For the text-containing cell, return its midpoint in (x, y) coordinate format. 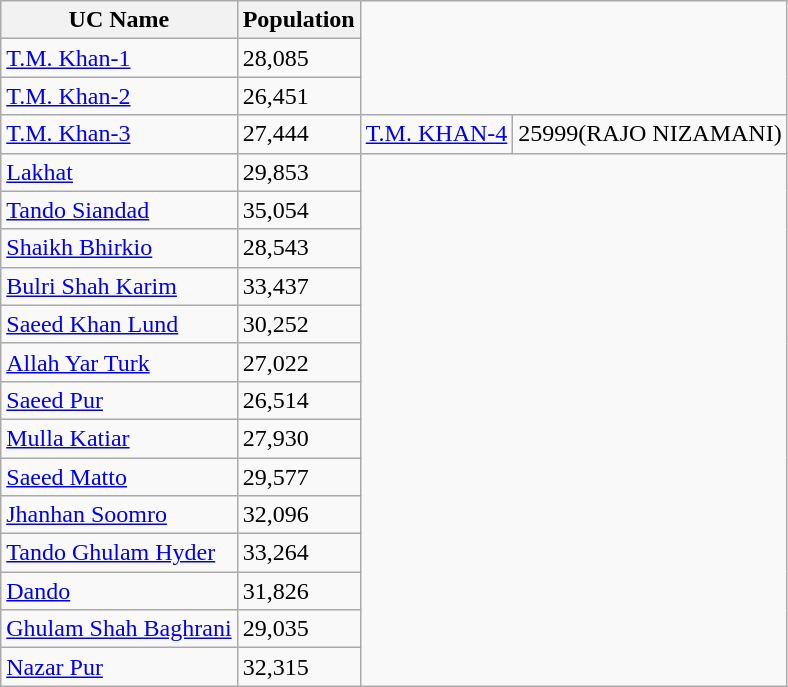
27,930 (298, 438)
Dando (119, 591)
Tando Ghulam Hyder (119, 553)
29,853 (298, 172)
33,264 (298, 553)
T.M. KHAN-4 (436, 134)
Nazar Pur (119, 667)
Allah Yar Turk (119, 362)
27,022 (298, 362)
T.M. Khan-2 (119, 96)
T.M. Khan-3 (119, 134)
Mulla Katiar (119, 438)
25999(RAJO NIZAMANI) (650, 134)
Tando Siandad (119, 210)
32,096 (298, 515)
33,437 (298, 286)
Jhanhan Soomro (119, 515)
27,444 (298, 134)
Saeed Khan Lund (119, 324)
26,451 (298, 96)
31,826 (298, 591)
Population (298, 20)
28,543 (298, 248)
UC Name (119, 20)
29,035 (298, 629)
30,252 (298, 324)
Shaikh Bhirkio (119, 248)
32,315 (298, 667)
Saeed Matto (119, 477)
29,577 (298, 477)
Saeed Pur (119, 400)
Bulri Shah Karim (119, 286)
Lakhat (119, 172)
Ghulam Shah Baghrani (119, 629)
28,085 (298, 58)
35,054 (298, 210)
T.M. Khan-1 (119, 58)
26,514 (298, 400)
